Determine the [X, Y] coordinate at the center of the cell enclosing the given text.  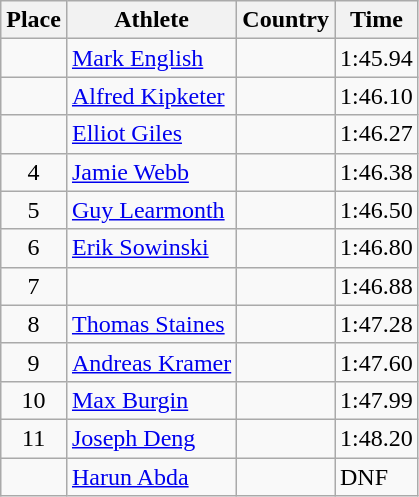
Erik Sowinski [151, 248]
1:45.94 [376, 58]
1:46.27 [376, 134]
5 [34, 210]
4 [34, 172]
Time [376, 20]
11 [34, 438]
1:46.50 [376, 210]
DNF [376, 477]
1:48.20 [376, 438]
Mark English [151, 58]
9 [34, 362]
Elliot Giles [151, 134]
1:46.10 [376, 96]
6 [34, 248]
Joseph Deng [151, 438]
Jamie Webb [151, 172]
1:47.99 [376, 400]
Athlete [151, 20]
Andreas Kramer [151, 362]
7 [34, 286]
Harun Abda [151, 477]
1:47.28 [376, 324]
1:47.60 [376, 362]
1:46.38 [376, 172]
Alfred Kipketer [151, 96]
Guy Learmonth [151, 210]
1:46.80 [376, 248]
Country [286, 20]
8 [34, 324]
Thomas Staines [151, 324]
10 [34, 400]
Place [34, 20]
Max Burgin [151, 400]
1:46.88 [376, 286]
